Determine the [x, y] coordinate at the center of the cell enclosing the given text.  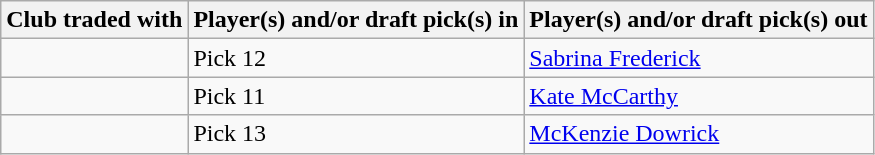
Pick 12 [356, 58]
Pick 13 [356, 134]
McKenzie Dowrick [698, 134]
Kate McCarthy [698, 96]
Player(s) and/or draft pick(s) out [698, 20]
Sabrina Frederick [698, 58]
Player(s) and/or draft pick(s) in [356, 20]
Club traded with [94, 20]
Pick 11 [356, 96]
